Identify which cell holds the provided text, then report its (x, y) central coordinate. 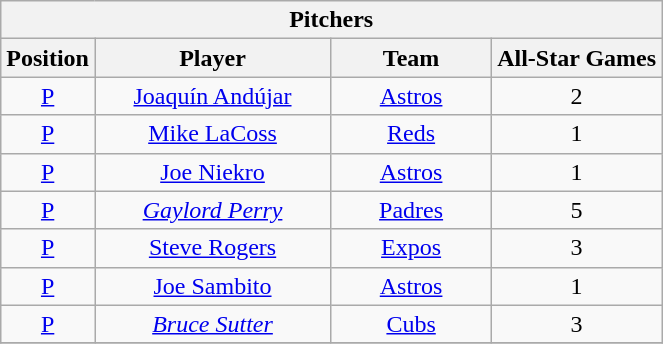
2 (577, 96)
Expos (412, 248)
All-Star Games (577, 58)
Joe Niekro (212, 172)
Padres (412, 210)
Reds (412, 134)
Steve Rogers (212, 248)
Gaylord Perry (212, 210)
Bruce Sutter (212, 324)
Cubs (412, 324)
Pitchers (332, 20)
Team (412, 58)
Joe Sambito (212, 286)
5 (577, 210)
Player (212, 58)
Mike LaCoss (212, 134)
Joaquín Andújar (212, 96)
Position (48, 58)
